For the text-containing cell, return its midpoint in [x, y] coordinate format. 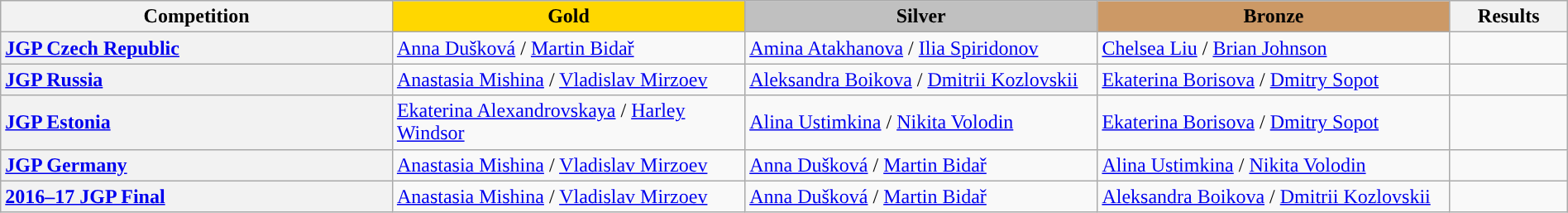
Ekaterina Alexandrovskaya / Harley Windsor [568, 123]
Amina Atakhanova / Ilia Spiridonov [921, 48]
Gold [568, 17]
2016–17 JGP Final [197, 196]
JGP Germany [197, 165]
Silver [921, 17]
Bronze [1274, 17]
Results [1508, 17]
Competition [197, 17]
Chelsea Liu / Brian Johnson [1274, 48]
JGP Czech Republic [197, 48]
JGP Russia [197, 80]
JGP Estonia [197, 123]
